Find where the given text appears and provide that cell's center as [x, y] coordinate. 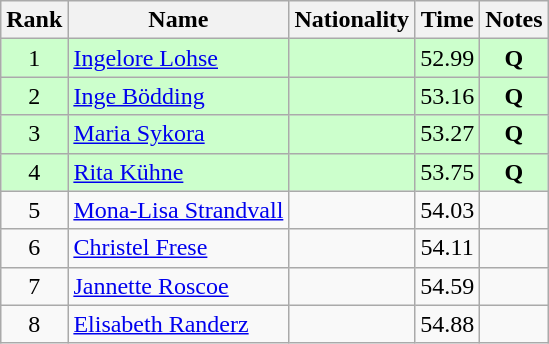
53.75 [448, 172]
54.03 [448, 210]
7 [34, 286]
53.27 [448, 134]
Time [448, 20]
Rank [34, 20]
1 [34, 58]
4 [34, 172]
3 [34, 134]
6 [34, 248]
8 [34, 324]
2 [34, 96]
54.59 [448, 286]
54.11 [448, 248]
Nationality [352, 20]
Jannette Roscoe [178, 286]
Christel Frese [178, 248]
Mona-Lisa Strandvall [178, 210]
Rita Kühne [178, 172]
Inge Bödding [178, 96]
Name [178, 20]
52.99 [448, 58]
54.88 [448, 324]
Elisabeth Randerz [178, 324]
5 [34, 210]
53.16 [448, 96]
Ingelore Lohse [178, 58]
Notes [514, 20]
Maria Sykora [178, 134]
